Capture the cell that displays the provided text and extract its [x, y] central coordinate. 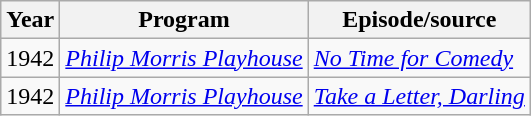
Episode/source [419, 20]
Program [184, 20]
Take a Letter, Darling [419, 96]
Year [30, 20]
No Time for Comedy [419, 58]
